Determine the (x, y) coordinate at the center of the cell enclosing the given text.  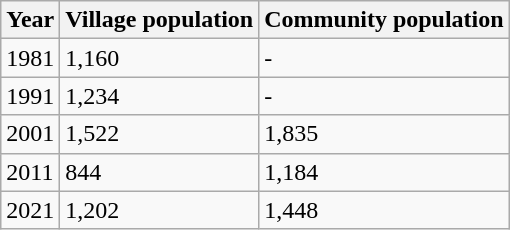
2001 (30, 134)
1,202 (160, 210)
1991 (30, 96)
1981 (30, 58)
Community population (384, 20)
Year (30, 20)
844 (160, 172)
1,835 (384, 134)
Village population (160, 20)
1,522 (160, 134)
1,234 (160, 96)
1,448 (384, 210)
1,160 (160, 58)
2021 (30, 210)
2011 (30, 172)
1,184 (384, 172)
